Identify which cell holds the provided text, then report its (x, y) central coordinate. 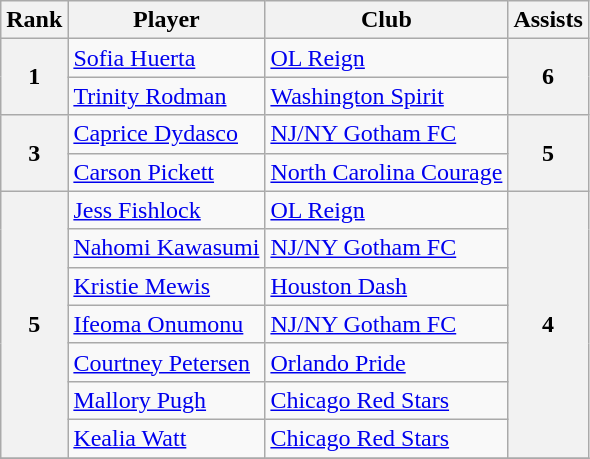
Carson Pickett (166, 172)
Trinity Rodman (166, 96)
Kristie Mewis (166, 286)
Nahomi Kawasumi (166, 248)
Player (166, 20)
6 (548, 77)
Club (386, 20)
Orlando Pride (386, 362)
Washington Spirit (386, 96)
1 (34, 77)
Courtney Petersen (166, 362)
North Carolina Courage (386, 172)
Ifeoma Onumonu (166, 324)
Sofia Huerta (166, 58)
4 (548, 324)
Jess Fishlock (166, 210)
Kealia Watt (166, 438)
Houston Dash (386, 286)
Mallory Pugh (166, 400)
3 (34, 153)
Assists (548, 20)
Rank (34, 20)
Caprice Dydasco (166, 134)
